Locate the cell with the specified text and output its (X, Y) center coordinate. 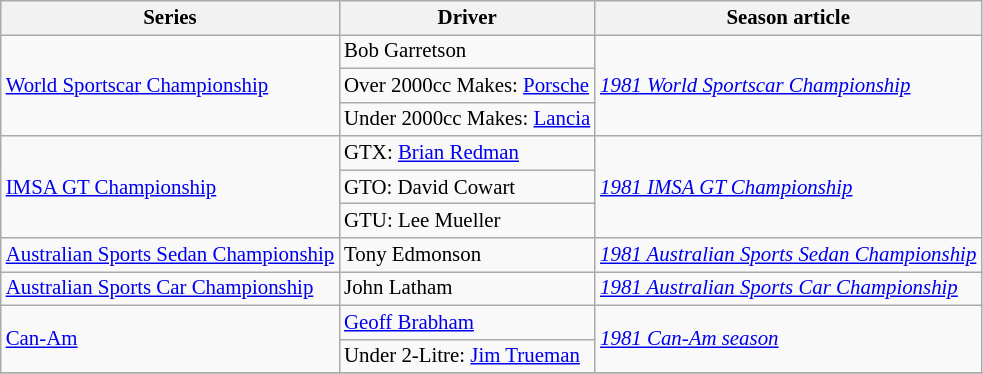
Australian Sports Sedan Championship (170, 255)
World Sportscar Championship (170, 85)
Series (170, 18)
John Latham (467, 288)
1981 IMSA GT Championship (788, 187)
Geoff Brabham (467, 322)
Under 2-Litre: Jim Trueman (467, 356)
GTU: Lee Mueller (467, 221)
Season article (788, 18)
Over 2000cc Makes: Porsche (467, 85)
1981 Australian Sports Car Championship (788, 288)
GTO: David Cowart (467, 187)
IMSA GT Championship (170, 187)
Bob Garretson (467, 51)
Can-Am (170, 339)
1981 Australian Sports Sedan Championship (788, 255)
1981 World Sportscar Championship (788, 85)
1981 Can-Am season (788, 339)
GTX: Brian Redman (467, 153)
Australian Sports Car Championship (170, 288)
Tony Edmonson (467, 255)
Under 2000cc Makes: Lancia (467, 119)
Driver (467, 18)
